Return the [X, Y] coordinate for the center point of the cell that contains the specified text.  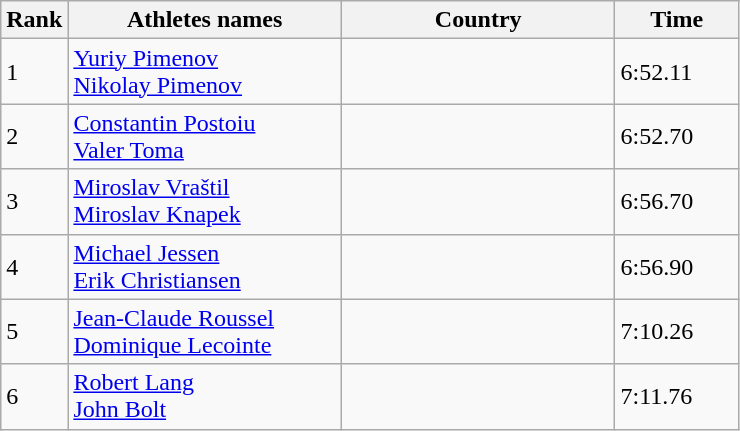
5 [34, 332]
1 [34, 72]
6:52.70 [677, 136]
Constantin PostoiuValer Toma [205, 136]
Time [677, 20]
3 [34, 202]
6:56.70 [677, 202]
6:52.11 [677, 72]
Yuriy PimenovNikolay Pimenov [205, 72]
6 [34, 396]
Athletes names [205, 20]
7:10.26 [677, 332]
Robert LangJohn Bolt [205, 396]
Country [478, 20]
6:56.90 [677, 266]
7:11.76 [677, 396]
Rank [34, 20]
2 [34, 136]
Miroslav VraštilMiroslav Knapek [205, 202]
Jean-Claude RousselDominique Lecointe [205, 332]
4 [34, 266]
Michael JessenErik Christiansen [205, 266]
